Return (X, Y) of the center of cell containing provided text 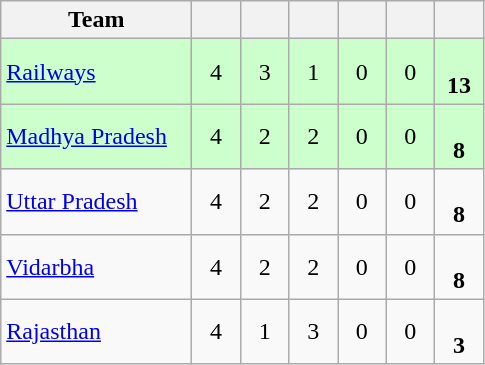
Team (96, 20)
Madhya Pradesh (96, 136)
13 (460, 72)
Railways (96, 72)
Rajasthan (96, 332)
Vidarbha (96, 266)
Uttar Pradesh (96, 202)
